Identify which cell holds the provided text, then report its [x, y] central coordinate. 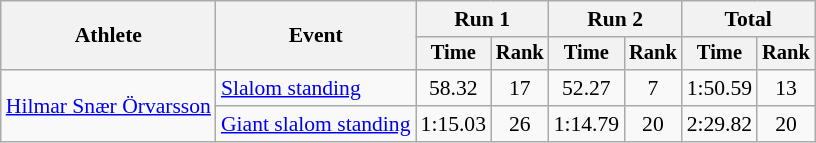
Giant slalom standing [316, 124]
17 [520, 88]
58.32 [454, 88]
1:15.03 [454, 124]
Run 1 [482, 19]
1:50.59 [720, 88]
52.27 [586, 88]
Run 2 [616, 19]
7 [653, 88]
Total [748, 19]
Hilmar Snær Örvarsson [108, 106]
2:29.82 [720, 124]
26 [520, 124]
Slalom standing [316, 88]
1:14.79 [586, 124]
Athlete [108, 36]
Event [316, 36]
13 [786, 88]
